Return (X, Y) of the center of cell containing provided text 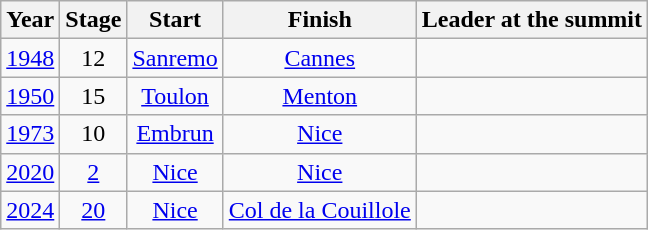
10 (94, 134)
1948 (30, 58)
Col de la Couillole (320, 210)
Year (30, 20)
12 (94, 58)
15 (94, 96)
Stage (94, 20)
2024 (30, 210)
Finish (320, 20)
1973 (30, 134)
Leader at the summit (532, 20)
Menton (320, 96)
Cannes (320, 58)
Sanremo (175, 58)
Toulon (175, 96)
Start (175, 20)
2 (94, 172)
20 (94, 210)
1950 (30, 96)
2020 (30, 172)
Embrun (175, 134)
